Return the (X, Y) coordinate for the center point of the cell that contains the specified text.  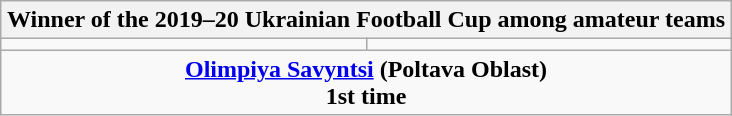
Olimpiya Savyntsi (Poltava Oblast)1st time (366, 82)
Winner of the 2019–20 Ukrainian Football Cup among amateur teams (366, 20)
